Output the (x, y) coordinate of the center of the cell containing the given text.  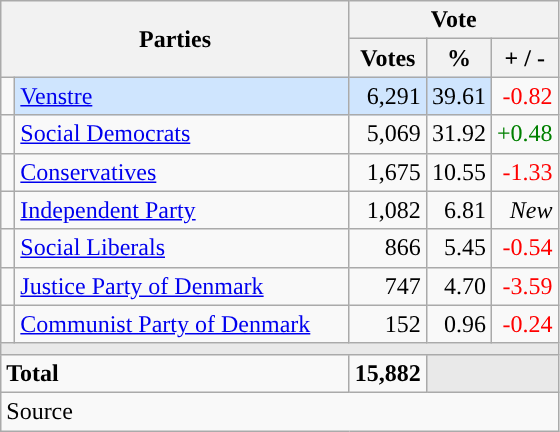
152 (388, 324)
866 (388, 248)
Communist Party of Denmark (182, 324)
-1.33 (524, 172)
747 (388, 286)
Independent Party (182, 210)
Conservatives (182, 172)
Venstre (182, 96)
-3.59 (524, 286)
1,675 (388, 172)
5,069 (388, 134)
10.55 (458, 172)
Total (176, 373)
-0.54 (524, 248)
New (524, 210)
-0.24 (524, 324)
6.81 (458, 210)
Social Democrats (182, 134)
Source (280, 411)
+ / - (524, 58)
% (458, 58)
6,291 (388, 96)
-0.82 (524, 96)
Parties (176, 39)
39.61 (458, 96)
Justice Party of Denmark (182, 286)
15,882 (388, 373)
0.96 (458, 324)
+0.48 (524, 134)
Vote (454, 20)
Votes (388, 58)
Social Liberals (182, 248)
31.92 (458, 134)
4.70 (458, 286)
5.45 (458, 248)
1,082 (388, 210)
